From the cell containing the given text, extract its center point as (X, Y) coordinate. 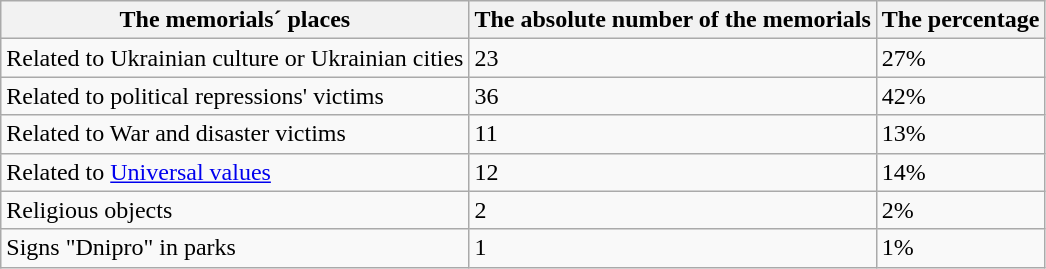
36 (672, 96)
Signs "Dnipro" in parks (235, 248)
23 (672, 58)
1% (960, 248)
Related to Ukrainian culture or Ukrainian cities (235, 58)
The absolute number of the memorials (672, 20)
12 (672, 172)
11 (672, 134)
Related to War and disaster victims (235, 134)
The memorials´ places (235, 20)
13% (960, 134)
42% (960, 96)
27% (960, 58)
Related to political repressions' victims (235, 96)
Related to Universal values (235, 172)
2 (672, 210)
The percentage (960, 20)
2% (960, 210)
14% (960, 172)
Religious objects (235, 210)
1 (672, 248)
